Pinpoint the cell where the given text exists, returning its (x, y) midpoint coordinate. 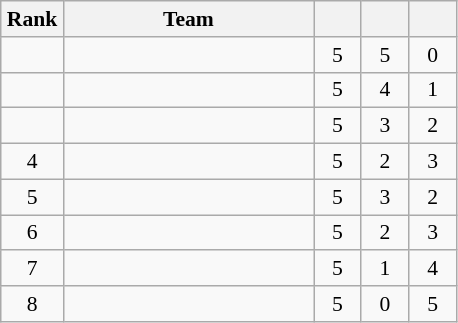
7 (32, 269)
Rank (32, 19)
6 (32, 233)
Team (188, 19)
8 (32, 304)
